Determine the (X, Y) coordinate at the center of the cell enclosing the given text.  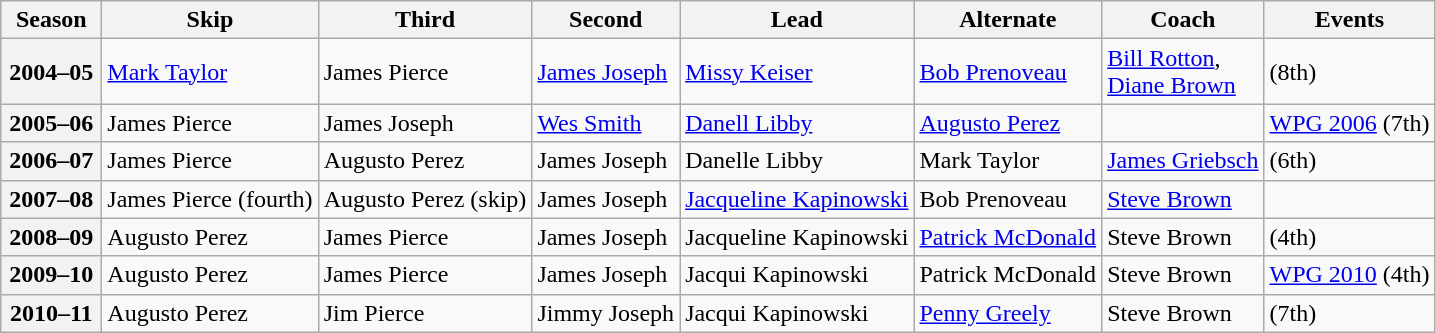
Season (52, 20)
Third (425, 20)
Danell Libby (797, 123)
2007–08 (52, 199)
2010–11 (52, 313)
(8th) (1350, 72)
Jimmy Joseph (606, 313)
James Griebsch (1183, 161)
WPG 2010 (4th) (1350, 275)
2005–06 (52, 123)
Alternate (1008, 20)
Penny Greely (1008, 313)
2004–05 (52, 72)
Lead (797, 20)
James Pierce (fourth) (210, 199)
Missy Keiser (797, 72)
(6th) (1350, 161)
Augusto Perez (skip) (425, 199)
2008–09 (52, 237)
Bill Rotton,Diane Brown (1183, 72)
2006–07 (52, 161)
(4th) (1350, 237)
Events (1350, 20)
(7th) (1350, 313)
2009–10 (52, 275)
Second (606, 20)
Coach (1183, 20)
Jim Pierce (425, 313)
Danelle Libby (797, 161)
Wes Smith (606, 123)
Skip (210, 20)
WPG 2006 (7th) (1350, 123)
